Pinpoint the cell where the given text exists, returning its (x, y) midpoint coordinate. 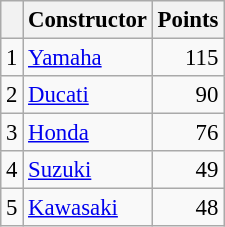
48 (188, 208)
5 (12, 208)
Constructor (88, 20)
Yamaha (88, 58)
76 (188, 133)
Suzuki (88, 170)
Kawasaki (88, 208)
3 (12, 133)
4 (12, 170)
Points (188, 20)
Ducati (88, 95)
2 (12, 95)
Honda (88, 133)
90 (188, 95)
49 (188, 170)
115 (188, 58)
1 (12, 58)
